Capture the cell that displays the provided text and extract its (X, Y) central coordinate. 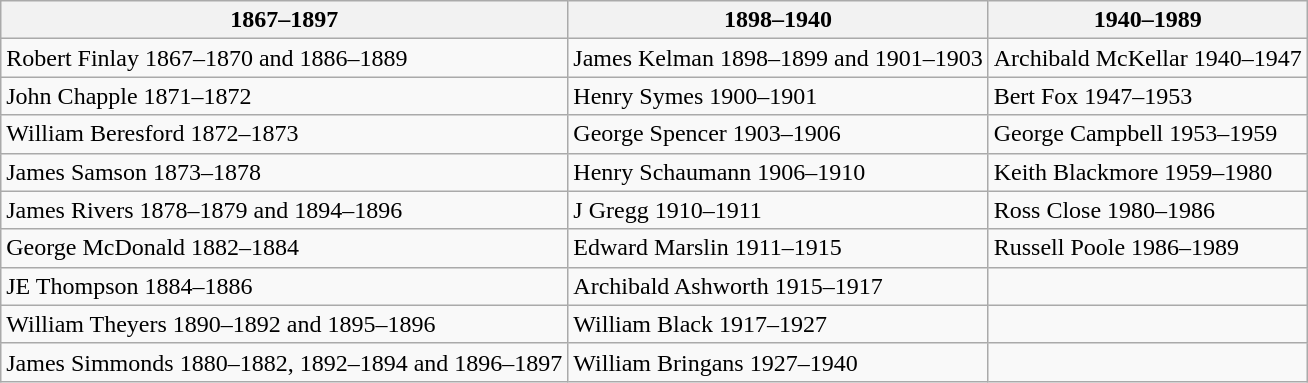
James Rivers 1878–1879 and 1894–1896 (284, 210)
1898–1940 (778, 20)
James Simmonds 1880–1882, 1892–1894 and 1896–1897 (284, 362)
Keith Blackmore 1959–1980 (1148, 172)
Ross Close 1980–1986 (1148, 210)
George Spencer 1903–1906 (778, 134)
Russell Poole 1986–1989 (1148, 248)
Bert Fox 1947–1953 (1148, 96)
William Bringans 1927–1940 (778, 362)
Archibald Ashworth 1915–1917 (778, 286)
William Theyers 1890–1892 and 1895–1896 (284, 324)
Henry Symes 1900–1901 (778, 96)
JE Thompson 1884–1886 (284, 286)
George Campbell 1953–1959 (1148, 134)
Archibald McKellar 1940–1947 (1148, 58)
1867–1897 (284, 20)
J Gregg 1910–1911 (778, 210)
George McDonald 1882–1884 (284, 248)
Edward Marslin 1911–1915 (778, 248)
Henry Schaumann 1906–1910 (778, 172)
James Kelman 1898–1899 and 1901–1903 (778, 58)
William Beresford 1872–1873 (284, 134)
William Black 1917–1927 (778, 324)
James Samson 1873–1878 (284, 172)
1940–1989 (1148, 20)
John Chapple 1871–1872 (284, 96)
Robert Finlay 1867–1870 and 1886–1889 (284, 58)
